Search for the cell housing the specified text and yield its [x, y] center coordinate. 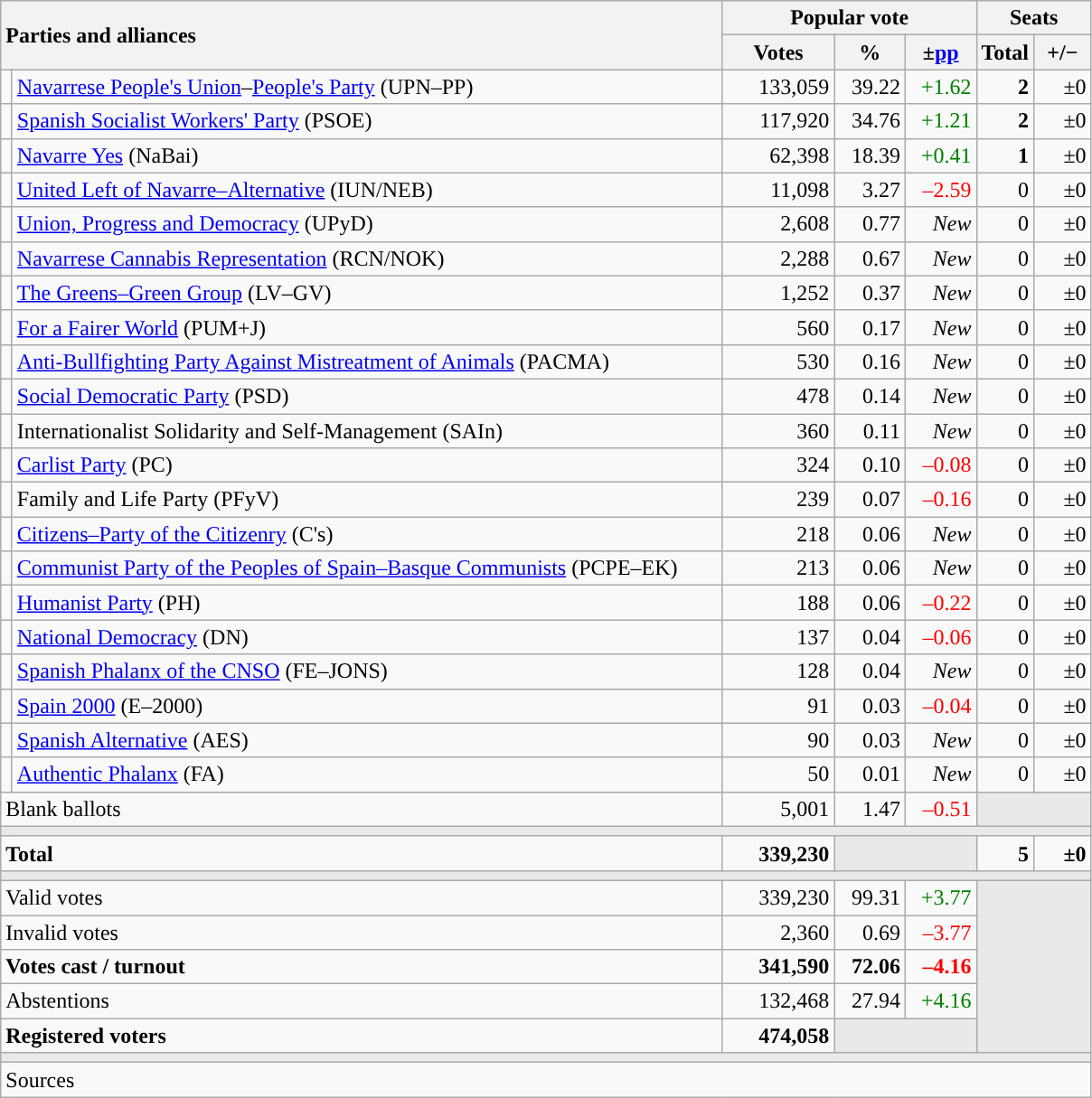
2,608 [778, 224]
0.07 [870, 500]
Blank ballots [362, 809]
–2.59 [940, 190]
11,098 [778, 190]
5 [1005, 853]
Votes cast / turnout [362, 967]
5,001 [778, 809]
–0.06 [940, 637]
Citizens–Party of the Citizenry (C's) [367, 534]
560 [778, 327]
530 [778, 361]
2,288 [778, 258]
+1.62 [940, 87]
27.94 [870, 1001]
0.17 [870, 327]
National Democracy (DN) [367, 637]
90 [778, 740]
324 [778, 465]
For a Fairer World (PUM+J) [367, 327]
% [870, 52]
+3.77 [940, 897]
188 [778, 603]
±pp [940, 52]
0.14 [870, 396]
Union, Progress and Democracy (UPyD) [367, 224]
Humanist Party (PH) [367, 603]
1 [1005, 155]
Social Democratic Party (PSD) [367, 396]
Spanish Alternative (AES) [367, 740]
Sources [546, 1080]
50 [778, 774]
–3.77 [940, 932]
39.22 [870, 87]
Votes [778, 52]
2,360 [778, 932]
474,058 [778, 1036]
+1.21 [940, 121]
62,398 [778, 155]
239 [778, 500]
213 [778, 568]
99.31 [870, 897]
Valid votes [362, 897]
Navarrese Cannabis Representation (RCN/NOK) [367, 258]
133,059 [778, 87]
341,590 [778, 967]
0.37 [870, 293]
1,252 [778, 293]
Internationalist Solidarity and Self-Management (SAIn) [367, 431]
Parties and alliances [362, 35]
132,468 [778, 1001]
–0.22 [940, 603]
478 [778, 396]
0.16 [870, 361]
18.39 [870, 155]
128 [778, 671]
3.27 [870, 190]
Seats [1034, 18]
34.76 [870, 121]
–0.04 [940, 706]
0.69 [870, 932]
Carlist Party (PC) [367, 465]
137 [778, 637]
–0.08 [940, 465]
Invalid votes [362, 932]
The Greens–Green Group (LV–GV) [367, 293]
72.06 [870, 967]
Family and Life Party (PFyV) [367, 500]
Communist Party of the Peoples of Spain–Basque Communists (PCPE–EK) [367, 568]
Registered voters [362, 1036]
1.47 [870, 809]
218 [778, 534]
–0.51 [940, 809]
+4.16 [940, 1001]
0.11 [870, 431]
–4.16 [940, 967]
Navarre Yes (NaBai) [367, 155]
–0.16 [940, 500]
117,920 [778, 121]
Popular vote [850, 18]
Abstentions [362, 1001]
Spanish Phalanx of the CNSO (FE–JONS) [367, 671]
0.10 [870, 465]
91 [778, 706]
0.67 [870, 258]
United Left of Navarre–Alternative (IUN/NEB) [367, 190]
Authentic Phalanx (FA) [367, 774]
0.77 [870, 224]
Anti-Bullfighting Party Against Mistreatment of Animals (PACMA) [367, 361]
+/− [1063, 52]
Spain 2000 (E–2000) [367, 706]
360 [778, 431]
Navarrese People's Union–People's Party (UPN–PP) [367, 87]
+0.41 [940, 155]
Spanish Socialist Workers' Party (PSOE) [367, 121]
0.01 [870, 774]
